From the cell containing the given text, extract its center point as [x, y] coordinate. 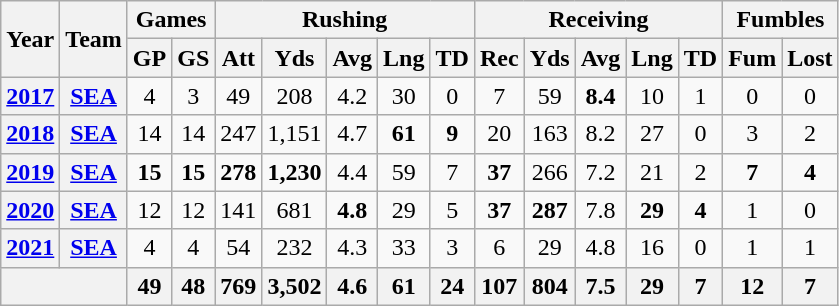
20 [499, 134]
266 [550, 172]
Team [94, 39]
208 [294, 96]
Lost [810, 58]
2019 [30, 172]
804 [550, 286]
Games [170, 20]
Rec [499, 58]
4.4 [352, 172]
4.3 [352, 248]
247 [238, 134]
681 [294, 210]
Att [238, 58]
8.4 [600, 96]
48 [194, 286]
2017 [30, 96]
10 [652, 96]
3,502 [294, 286]
5 [452, 210]
1,151 [294, 134]
107 [499, 286]
Receiving [598, 20]
33 [404, 248]
GS [194, 58]
Fumbles [780, 20]
287 [550, 210]
163 [550, 134]
24 [452, 286]
141 [238, 210]
769 [238, 286]
16 [652, 248]
278 [238, 172]
27 [652, 134]
7.2 [600, 172]
GP [149, 58]
6 [499, 248]
7.8 [600, 210]
4.6 [352, 286]
8.2 [600, 134]
1,230 [294, 172]
Year [30, 39]
2018 [30, 134]
30 [404, 96]
2020 [30, 210]
54 [238, 248]
Rushing [345, 20]
4.2 [352, 96]
9 [452, 134]
232 [294, 248]
21 [652, 172]
2021 [30, 248]
Fum [752, 58]
4.7 [352, 134]
7.5 [600, 286]
